Determine the (x, y) coordinate at the center of the cell enclosing the given text.  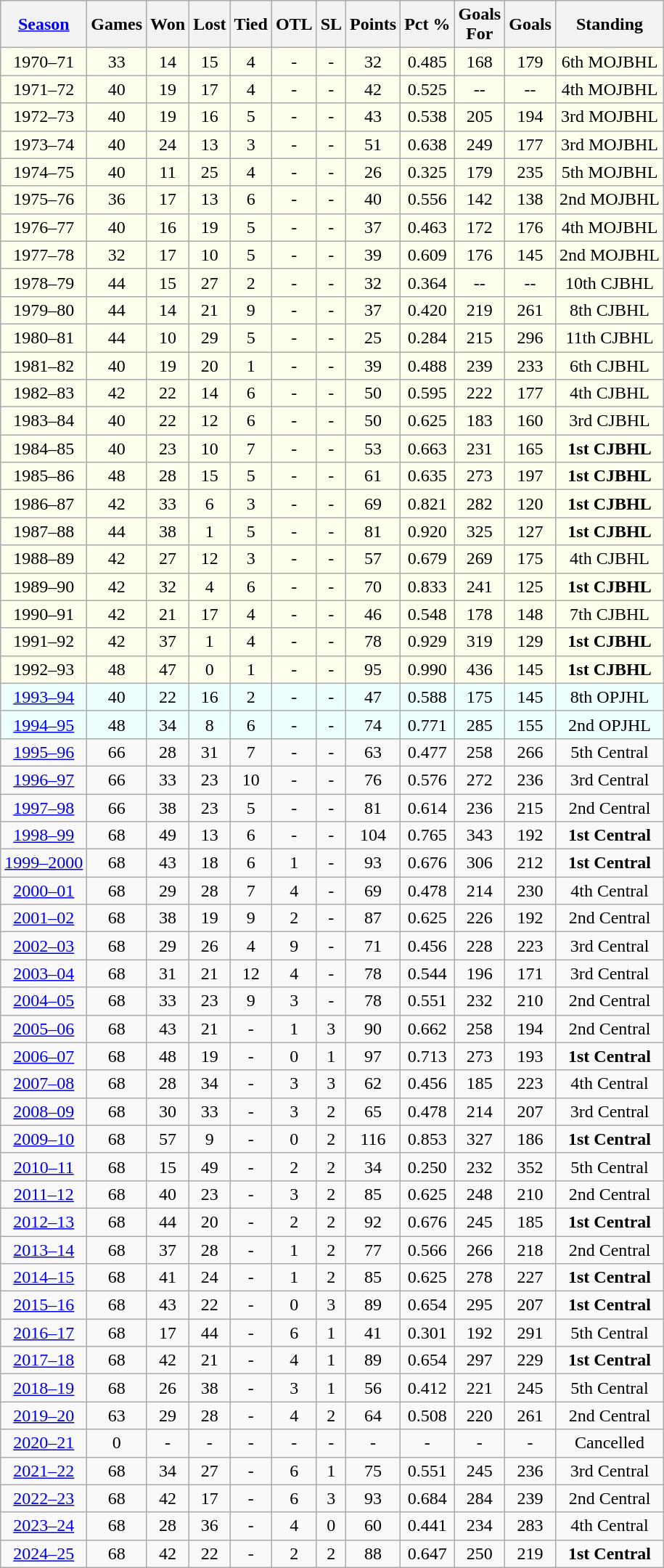
1984–85 (44, 449)
0.609 (427, 255)
0.929 (427, 642)
193 (530, 1056)
104 (373, 836)
2006–07 (44, 1056)
297 (480, 1360)
296 (530, 338)
0.548 (427, 614)
2014–15 (44, 1278)
172 (480, 227)
0.638 (427, 144)
1997–98 (44, 808)
1981–82 (44, 365)
8th OPJHL (610, 697)
0.990 (427, 669)
1990–91 (44, 614)
138 (530, 200)
0.595 (427, 393)
90 (373, 1029)
0.463 (427, 227)
343 (480, 836)
0.635 (427, 476)
1987–88 (44, 531)
155 (530, 724)
120 (530, 504)
212 (530, 863)
0.853 (427, 1139)
1986–87 (44, 504)
1982–83 (44, 393)
0.679 (427, 559)
226 (480, 918)
218 (530, 1249)
168 (480, 62)
221 (480, 1388)
60 (373, 1526)
2013–14 (44, 1249)
2018–19 (44, 1388)
269 (480, 559)
6th MOJBHL (610, 62)
2016–17 (44, 1333)
65 (373, 1111)
196 (480, 973)
1989–90 (44, 587)
0.538 (427, 117)
1978–79 (44, 282)
5th MOJBHL (610, 172)
OTL (294, 25)
165 (530, 449)
0.614 (427, 808)
70 (373, 587)
272 (480, 780)
352 (530, 1167)
97 (373, 1056)
8th CJBHL (610, 310)
220 (480, 1416)
77 (373, 1249)
75 (373, 1471)
0.713 (427, 1056)
1971–72 (44, 89)
0.412 (427, 1388)
Games (117, 25)
2003–04 (44, 973)
235 (530, 172)
1999–2000 (44, 863)
56 (373, 1388)
0.556 (427, 200)
160 (530, 421)
1992–93 (44, 669)
11 (168, 172)
197 (530, 476)
46 (373, 614)
283 (530, 1526)
186 (530, 1139)
250 (480, 1553)
436 (480, 669)
2nd OPJHL (610, 724)
1972–73 (44, 117)
249 (480, 144)
2021–22 (44, 1471)
8 (210, 724)
Points (373, 25)
241 (480, 587)
92 (373, 1222)
178 (480, 614)
1983–84 (44, 421)
228 (480, 946)
1973–74 (44, 144)
1985–86 (44, 476)
125 (530, 587)
0.508 (427, 1416)
2010–11 (44, 1167)
1988–89 (44, 559)
1995–96 (44, 752)
6th CJBHL (610, 365)
0.765 (427, 836)
0.566 (427, 1249)
1996–97 (44, 780)
87 (373, 918)
0.525 (427, 89)
2004–05 (44, 1001)
0.364 (427, 282)
1980–81 (44, 338)
183 (480, 421)
142 (480, 200)
2007–08 (44, 1084)
205 (480, 117)
3rd CJBHL (610, 421)
Tied (251, 25)
2019–20 (44, 1416)
0.576 (427, 780)
95 (373, 669)
1994–95 (44, 724)
2002–03 (44, 946)
0.663 (427, 449)
148 (530, 614)
88 (373, 1553)
2022–23 (44, 1498)
0.250 (427, 1167)
295 (480, 1305)
2005–06 (44, 1029)
0.920 (427, 531)
Season (44, 25)
2020–21 (44, 1443)
129 (530, 642)
222 (480, 393)
116 (373, 1139)
74 (373, 724)
1970–71 (44, 62)
0.647 (427, 1553)
325 (480, 531)
Goals (530, 25)
0.301 (427, 1333)
76 (373, 780)
285 (480, 724)
0.284 (427, 338)
53 (373, 449)
282 (480, 504)
0.821 (427, 504)
127 (530, 531)
SL (331, 25)
2000–01 (44, 891)
1975–76 (44, 200)
229 (530, 1360)
1998–99 (44, 836)
248 (480, 1194)
30 (168, 1111)
1976–77 (44, 227)
0.325 (427, 172)
1974–75 (44, 172)
0.485 (427, 62)
61 (373, 476)
0.420 (427, 310)
2017–18 (44, 1360)
Won (168, 25)
Standing (610, 25)
1979–80 (44, 310)
327 (480, 1139)
2023–24 (44, 1526)
0.544 (427, 973)
0.833 (427, 587)
2024–25 (44, 1553)
306 (480, 863)
284 (480, 1498)
18 (210, 863)
278 (480, 1278)
Cancelled (610, 1443)
1977–78 (44, 255)
1991–92 (44, 642)
71 (373, 946)
2011–12 (44, 1194)
291 (530, 1333)
0.662 (427, 1029)
1993–94 (44, 697)
319 (480, 642)
0.771 (427, 724)
171 (530, 973)
64 (373, 1416)
2008–09 (44, 1111)
7th CJBHL (610, 614)
Lost (210, 25)
2012–13 (44, 1222)
0.588 (427, 697)
2001–02 (44, 918)
51 (373, 144)
62 (373, 1084)
227 (530, 1278)
11th CJBHL (610, 338)
10th CJBHL (610, 282)
233 (530, 365)
Pct % (427, 25)
0.488 (427, 365)
0.684 (427, 1498)
230 (530, 891)
234 (480, 1526)
GoalsFor (480, 25)
2015–16 (44, 1305)
0.441 (427, 1526)
231 (480, 449)
2009–10 (44, 1139)
0.477 (427, 752)
